Determine the [X, Y] coordinate at the center of the cell enclosing the given text.  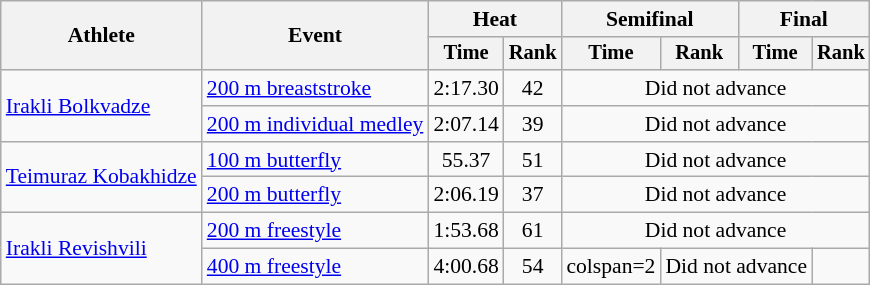
Semifinal [650, 19]
400 m freestyle [316, 267]
200 m butterfly [316, 195]
42 [533, 88]
54 [533, 267]
55.37 [466, 160]
Teimuraz Kobakhidze [102, 178]
51 [533, 160]
100 m butterfly [316, 160]
2:07.14 [466, 124]
200 m breaststroke [316, 88]
37 [533, 195]
colspan=2 [610, 267]
39 [533, 124]
4:00.68 [466, 267]
200 m individual medley [316, 124]
1:53.68 [466, 231]
2:06.19 [466, 195]
2:17.30 [466, 88]
61 [533, 231]
Irakli Bolkvadze [102, 106]
Heat [494, 19]
200 m freestyle [316, 231]
Athlete [102, 36]
Irakli Revishvili [102, 248]
Event [316, 36]
Final [804, 19]
